Locate the cell with the specified text and output its (X, Y) center coordinate. 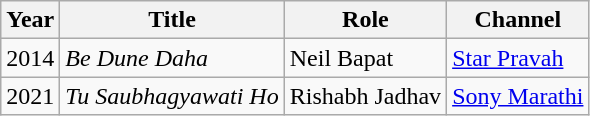
Title (172, 20)
Neil Bapat (365, 58)
Star Pravah (518, 58)
2021 (30, 96)
2014 (30, 58)
Rishabh Jadhav (365, 96)
Channel (518, 20)
Be Dune Daha (172, 58)
Tu Saubhagyawati Ho (172, 96)
Year (30, 20)
Sony Marathi (518, 96)
Role (365, 20)
